Locate the cell with the specified text and output its [X, Y] center coordinate. 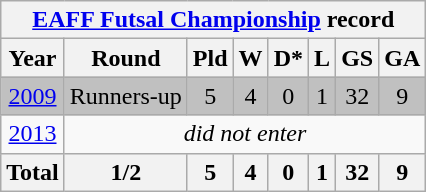
2009 [33, 96]
EAFF Futsal Championship record [214, 20]
1/2 [126, 172]
GS [358, 58]
Pld [210, 58]
Year [33, 58]
Round [126, 58]
Total [33, 172]
L [322, 58]
Runners-up [126, 96]
W [250, 58]
did not enter [244, 134]
GA [402, 58]
2013 [33, 134]
D* [288, 58]
